Determine the [x, y] coordinate at the center of the cell enclosing the given text.  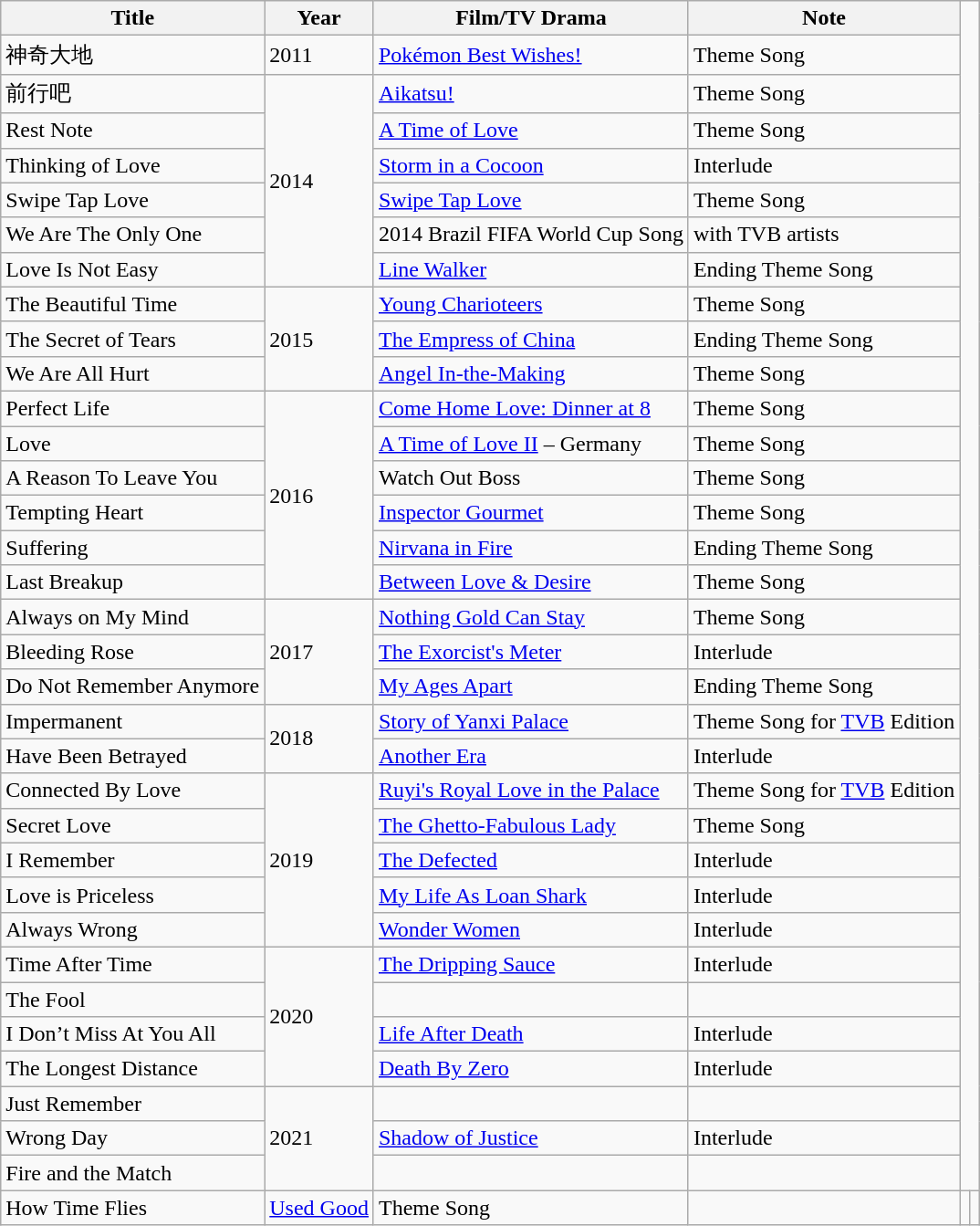
A Reason To Leave You [133, 478]
Year [319, 18]
Love is Priceless [133, 895]
Suffering [133, 548]
I Don’t Miss At You All [133, 1034]
with TVB artists [823, 235]
Film/TV Drama [531, 18]
Bleeding Rose [133, 652]
The Defected [531, 860]
Come Home Love: Dinner at 8 [531, 408]
The Ghetto-Fabulous Lady [531, 825]
2016 [319, 495]
2011 [319, 55]
Nothing Gold Can Stay [531, 617]
We Are All Hurt [133, 373]
Fire and the Match [133, 1173]
Rest Note [133, 131]
Between Love & Desire [531, 582]
Perfect Life [133, 408]
Impermanent [133, 721]
Just Remember [133, 1104]
Title [133, 18]
Last Breakup [133, 582]
Life After Death [531, 1034]
前行吧 [133, 93]
Shadow of Justice [531, 1138]
Love [133, 443]
Connected By Love [133, 791]
Line Walker [531, 269]
Always Wrong [133, 929]
2015 [319, 339]
Inspector Gourmet [531, 513]
Another Era [531, 756]
2019 [319, 860]
The Empress of China [531, 339]
Watch Out Boss [531, 478]
Angel In-the-Making [531, 373]
Wonder Women [531, 929]
Note [823, 18]
Time After Time [133, 964]
We Are The Only One [133, 235]
Secret Love [133, 825]
Do Not Remember Anymore [133, 686]
How Time Flies [133, 1208]
Thinking of Love [133, 165]
My Ages Apart [531, 686]
Nirvana in Fire [531, 548]
Ruyi's Royal Love in the Palace [531, 791]
A Time of Love II – Germany [531, 443]
A Time of Love [531, 131]
Aikatsu! [531, 93]
The Exorcist's Meter [531, 652]
2014 Brazil FIFA World Cup Song [531, 235]
2017 [319, 652]
2021 [319, 1138]
The Secret of Tears [133, 339]
The Longest Distance [133, 1069]
神奇大地 [133, 55]
Love Is Not Easy [133, 269]
2020 [319, 1016]
Have Been Betrayed [133, 756]
Tempting Heart [133, 513]
The Dripping Sauce [531, 964]
The Beautiful Time [133, 304]
I Remember [133, 860]
Death By Zero [531, 1069]
The Fool [133, 1000]
Young Charioteers [531, 304]
2014 [319, 181]
My Life As Loan Shark [531, 895]
Used Good [319, 1208]
Pokémon Best Wishes! [531, 55]
Storm in a Cocoon [531, 165]
Wrong Day [133, 1138]
Story of Yanxi Palace [531, 721]
Always on My Mind [133, 617]
2018 [319, 739]
